Output the [x, y] coordinate of the center of the cell containing the given text.  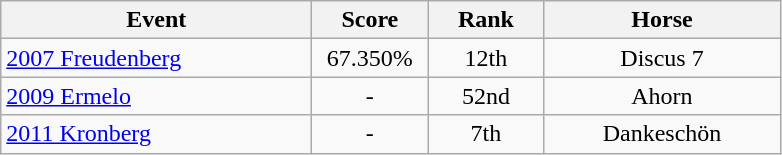
Dankeschön [662, 134]
Ahorn [662, 96]
2009 Ermelo [156, 96]
Horse [662, 20]
2007 Freudenberg [156, 58]
2011 Kronberg [156, 134]
7th [486, 134]
Score [370, 20]
67.350% [370, 58]
Discus 7 [662, 58]
12th [486, 58]
52nd [486, 96]
Event [156, 20]
Rank [486, 20]
